Find where the given text appears and provide that cell's center as [X, Y] coordinate. 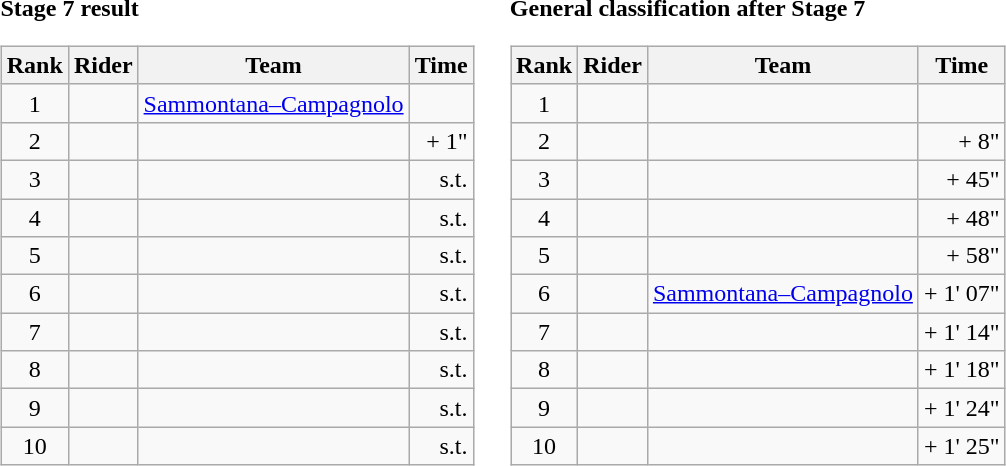
+ 1' 07" [962, 294]
+ 1" [441, 141]
+ 1' 14" [962, 332]
+ 45" [962, 179]
+ 1' 25" [962, 446]
+ 1' 24" [962, 408]
+ 48" [962, 217]
+ 1' 18" [962, 370]
+ 8" [962, 141]
+ 58" [962, 256]
